Search for the cell housing the specified text and yield its [X, Y] center coordinate. 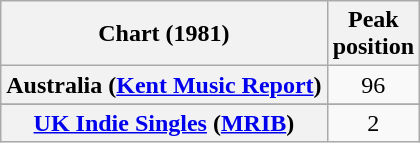
Australia (Kent Music Report) [164, 85]
Peakposition [373, 34]
Chart (1981) [164, 34]
UK Indie Singles (MRIB) [164, 123]
2 [373, 123]
96 [373, 85]
